Pinpoint the cell where the given text exists, returning its (X, Y) midpoint coordinate. 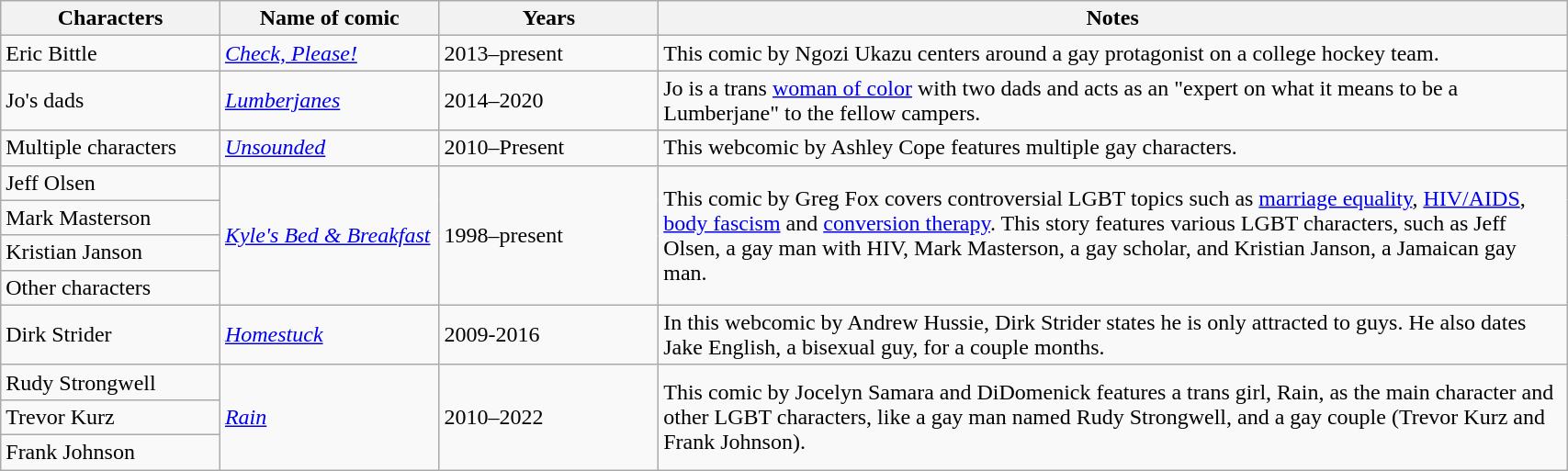
Eric Bittle (110, 53)
Characters (110, 18)
2009-2016 (549, 334)
Multiple characters (110, 148)
Rudy Strongwell (110, 382)
In this webcomic by Andrew Hussie, Dirk Strider states he is only attracted to guys. He also dates Jake English, a bisexual guy, for a couple months. (1113, 334)
Jeff Olsen (110, 183)
Kristian Janson (110, 252)
2014–2020 (549, 101)
Rain (329, 417)
Homestuck (329, 334)
2010–Present (549, 148)
2010–2022 (549, 417)
1998–present (549, 235)
Dirk Strider (110, 334)
Jo is a trans woman of color with two dads and acts as an "expert on what it means to be a Lumberjane" to the fellow campers. (1113, 101)
Notes (1113, 18)
Unsounded (329, 148)
Frank Johnson (110, 452)
Other characters (110, 287)
Kyle's Bed & Breakfast (329, 235)
This comic by Ngozi Ukazu centers around a gay protagonist on a college hockey team. (1113, 53)
Jo's dads (110, 101)
Trevor Kurz (110, 417)
2013–present (549, 53)
Name of comic (329, 18)
This webcomic by Ashley Cope features multiple gay characters. (1113, 148)
Check, Please! (329, 53)
Years (549, 18)
Lumberjanes (329, 101)
Mark Masterson (110, 218)
